Extract the [x, y] coordinate from the center of the cell holding the provided text.  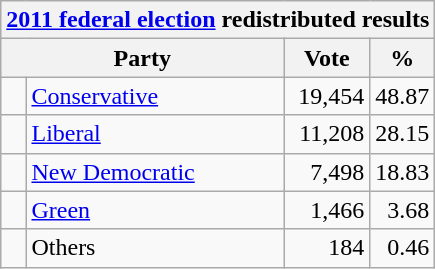
Others [155, 248]
0.46 [402, 248]
Liberal [155, 134]
11,208 [327, 134]
7,498 [327, 172]
18.83 [402, 172]
Green [155, 210]
19,454 [327, 96]
Vote [327, 58]
Party [142, 58]
28.15 [402, 134]
New Democratic [155, 172]
1,466 [327, 210]
2011 federal election redistributed results [218, 20]
48.87 [402, 96]
% [402, 58]
Conservative [155, 96]
184 [327, 248]
3.68 [402, 210]
